Identify which cell holds the provided text, then report its (X, Y) central coordinate. 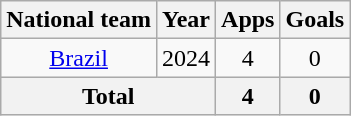
Year (186, 20)
Total (108, 96)
Brazil (79, 58)
National team (79, 20)
Apps (248, 20)
2024 (186, 58)
Goals (315, 20)
